Return the (x, y) coordinate for the center point of the cell that contains the specified text.  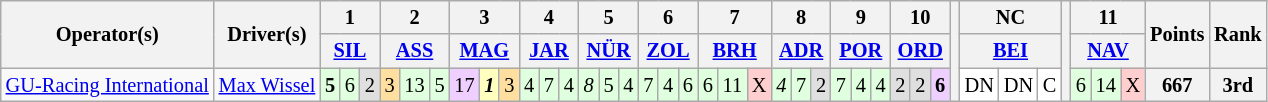
POR (861, 51)
JAR (549, 51)
10 (921, 17)
BRH (735, 51)
Driver(s) (267, 34)
667 (1177, 85)
13 (415, 85)
SIL (350, 51)
NAV (1108, 51)
MAG (484, 51)
GU-Racing International (108, 85)
Rank (1238, 34)
3rd (1238, 85)
BEI (1011, 51)
Operator(s) (108, 34)
9 (861, 17)
ZOL (668, 51)
17 (464, 85)
NÜR (609, 51)
ADR (801, 51)
NC (1011, 17)
ORD (921, 51)
14 (1106, 85)
Max Wissel (267, 85)
Points (1177, 34)
ASS (415, 51)
C (1050, 85)
